Return the [x, y] coordinate for the center point of the cell that contains the specified text.  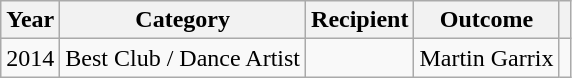
Category [183, 20]
Year [30, 20]
Best Club / Dance Artist [183, 58]
Martin Garrix [486, 58]
Recipient [360, 20]
Outcome [486, 20]
2014 [30, 58]
